Capture the cell that displays the provided text and extract its [x, y] central coordinate. 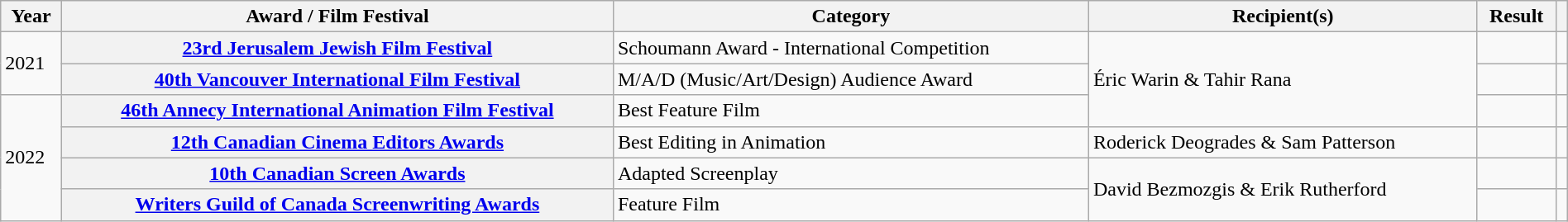
Category [850, 17]
Best Editing in Animation [850, 142]
Schoumann Award - International Competition [850, 48]
Roderick Deogrades & Sam Patterson [1283, 142]
Recipient(s) [1283, 17]
Éric Warin & Tahir Rana [1283, 79]
Year [31, 17]
40th Vancouver International Film Festival [337, 79]
10th Canadian Screen Awards [337, 173]
Award / Film Festival [337, 17]
12th Canadian Cinema Editors Awards [337, 142]
Result [1517, 17]
Adapted Screenplay [850, 173]
Best Feature Film [850, 111]
David Bezmozgis & Erik Rutherford [1283, 189]
23rd Jerusalem Jewish Film Festival [337, 48]
46th Annecy International Animation Film Festival [337, 111]
2022 [31, 158]
Feature Film [850, 205]
M/A/D (Music/Art/Design) Audience Award [850, 79]
2021 [31, 64]
Writers Guild of Canada Screenwriting Awards [337, 205]
